From the cell containing the given text, extract its center point as (x, y) coordinate. 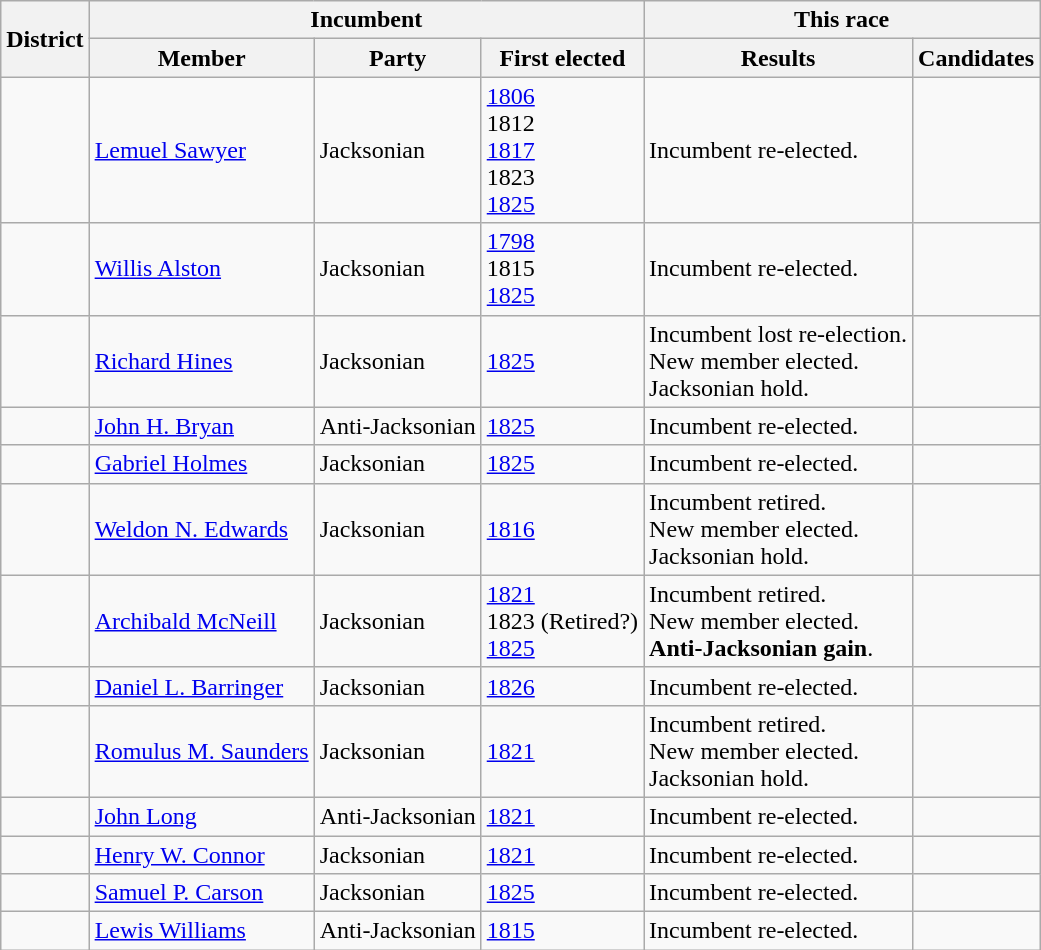
1826 (562, 686)
18211823 (Retired?)1825 (562, 621)
John H. Bryan (202, 426)
Party (398, 58)
District (45, 39)
1815 (562, 931)
Archibald McNeill (202, 621)
Incumbent retired.New member elected.Anti-Jacksonian gain. (778, 621)
Romulus M. Saunders (202, 751)
Gabriel Holmes (202, 464)
Results (778, 58)
This race (842, 20)
1816 (562, 529)
Candidates (976, 58)
Richard Hines (202, 361)
Willis Alston (202, 269)
Member (202, 58)
First elected (562, 58)
Henry W. Connor (202, 855)
Lemuel Sawyer (202, 150)
18061812 18171823 1825 (562, 150)
Weldon N. Edwards (202, 529)
Daniel L. Barringer (202, 686)
Incumbent (366, 20)
17981815 1825 (562, 269)
Lewis Williams (202, 931)
Incumbent lost re-election.New member elected.Jacksonian hold. (778, 361)
Samuel P. Carson (202, 893)
John Long (202, 816)
